Return (x, y) of the center of cell containing provided text 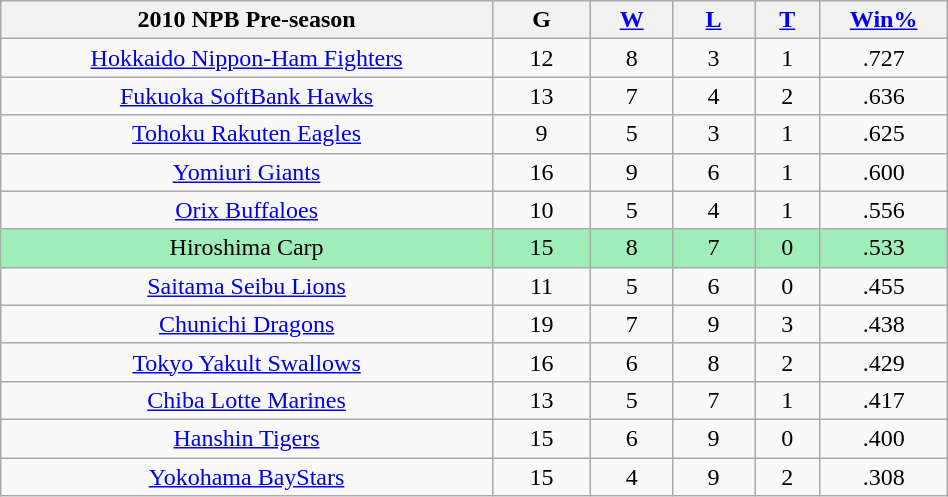
Hokkaido Nippon-Ham Fighters (247, 58)
12 (541, 58)
Chunichi Dragons (247, 324)
Yomiuri Giants (247, 172)
.727 (884, 58)
.417 (884, 400)
L (714, 20)
.533 (884, 248)
Saitama Seibu Lions (247, 286)
T (788, 20)
19 (541, 324)
Tokyo Yakult Swallows (247, 362)
Orix Buffaloes (247, 210)
W (632, 20)
Hanshin Tigers (247, 438)
Chiba Lotte Marines (247, 400)
.438 (884, 324)
Yokohama BayStars (247, 477)
2010 NPB Pre-season (247, 20)
.600 (884, 172)
.308 (884, 477)
11 (541, 286)
Win% (884, 20)
10 (541, 210)
.556 (884, 210)
Fukuoka SoftBank Hawks (247, 96)
.636 (884, 96)
G (541, 20)
Tohoku Rakuten Eagles (247, 134)
.455 (884, 286)
.429 (884, 362)
.400 (884, 438)
.625 (884, 134)
Hiroshima Carp (247, 248)
